Search for the cell housing the specified text and yield its [X, Y] center coordinate. 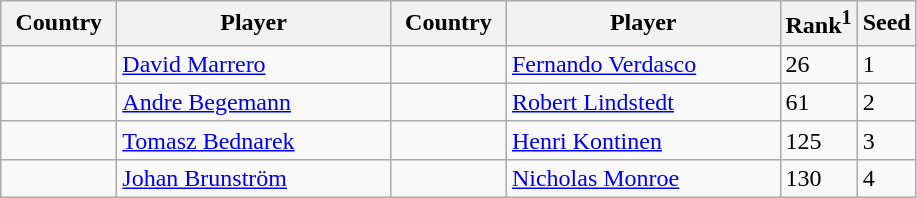
61 [818, 102]
Robert Lindstedt [643, 102]
Rank1 [818, 24]
1 [886, 64]
26 [818, 64]
Fernando Verdasco [643, 64]
Henri Kontinen [643, 140]
Seed [886, 24]
Johan Brunström [254, 178]
125 [818, 140]
2 [886, 102]
Andre Begemann [254, 102]
3 [886, 140]
4 [886, 178]
David Marrero [254, 64]
Tomasz Bednarek [254, 140]
Nicholas Monroe [643, 178]
130 [818, 178]
